Pinpoint the cell where the given text exists, returning its (x, y) midpoint coordinate. 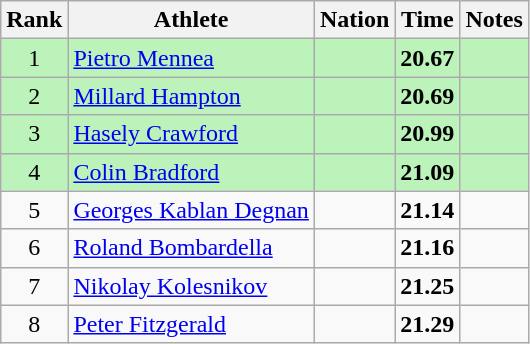
Athlete (192, 20)
Time (428, 20)
Hasely Crawford (192, 134)
4 (34, 172)
Rank (34, 20)
Peter Fitzgerald (192, 324)
7 (34, 286)
Nikolay Kolesnikov (192, 286)
1 (34, 58)
20.67 (428, 58)
21.09 (428, 172)
Colin Bradford (192, 172)
3 (34, 134)
Pietro Mennea (192, 58)
2 (34, 96)
21.14 (428, 210)
5 (34, 210)
Notes (494, 20)
Georges Kablan Degnan (192, 210)
20.69 (428, 96)
Nation (354, 20)
21.29 (428, 324)
21.25 (428, 286)
6 (34, 248)
20.99 (428, 134)
8 (34, 324)
21.16 (428, 248)
Millard Hampton (192, 96)
Roland Bombardella (192, 248)
